Return the (X, Y) coordinate for the center point of the cell that contains the specified text.  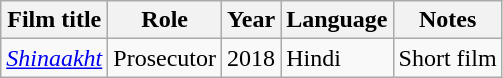
Short film (448, 58)
Prosecutor (165, 58)
Hindi (337, 58)
Language (337, 20)
Film title (54, 20)
2018 (252, 58)
Role (165, 20)
Notes (448, 20)
Shinaakht (54, 58)
Year (252, 20)
